Return (X, Y) of the center of cell containing provided text 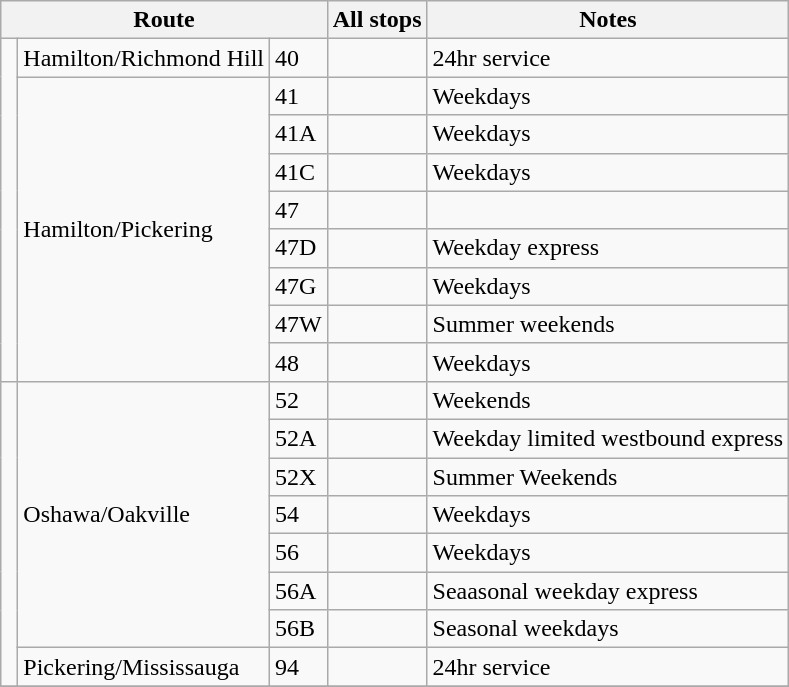
52X (299, 477)
Route (164, 20)
Oshawa/Oakville (144, 514)
Summer Weekends (608, 477)
56A (299, 591)
47 (299, 210)
47D (299, 248)
52A (299, 438)
41 (299, 96)
Notes (608, 20)
47W (299, 324)
Seasonal weekdays (608, 629)
40 (299, 58)
Pickering/Mississauga (144, 667)
94 (299, 667)
All stops (377, 20)
48 (299, 362)
56B (299, 629)
54 (299, 515)
Weekday express (608, 248)
Weekends (608, 400)
Summer weekends (608, 324)
Hamilton/Richmond Hill (144, 58)
47G (299, 286)
41C (299, 172)
41A (299, 134)
Hamilton/Pickering (144, 229)
52 (299, 400)
Seaasonal weekday express (608, 591)
Weekday limited westbound express (608, 438)
56 (299, 553)
